Locate the cell with the specified text and output its (X, Y) center coordinate. 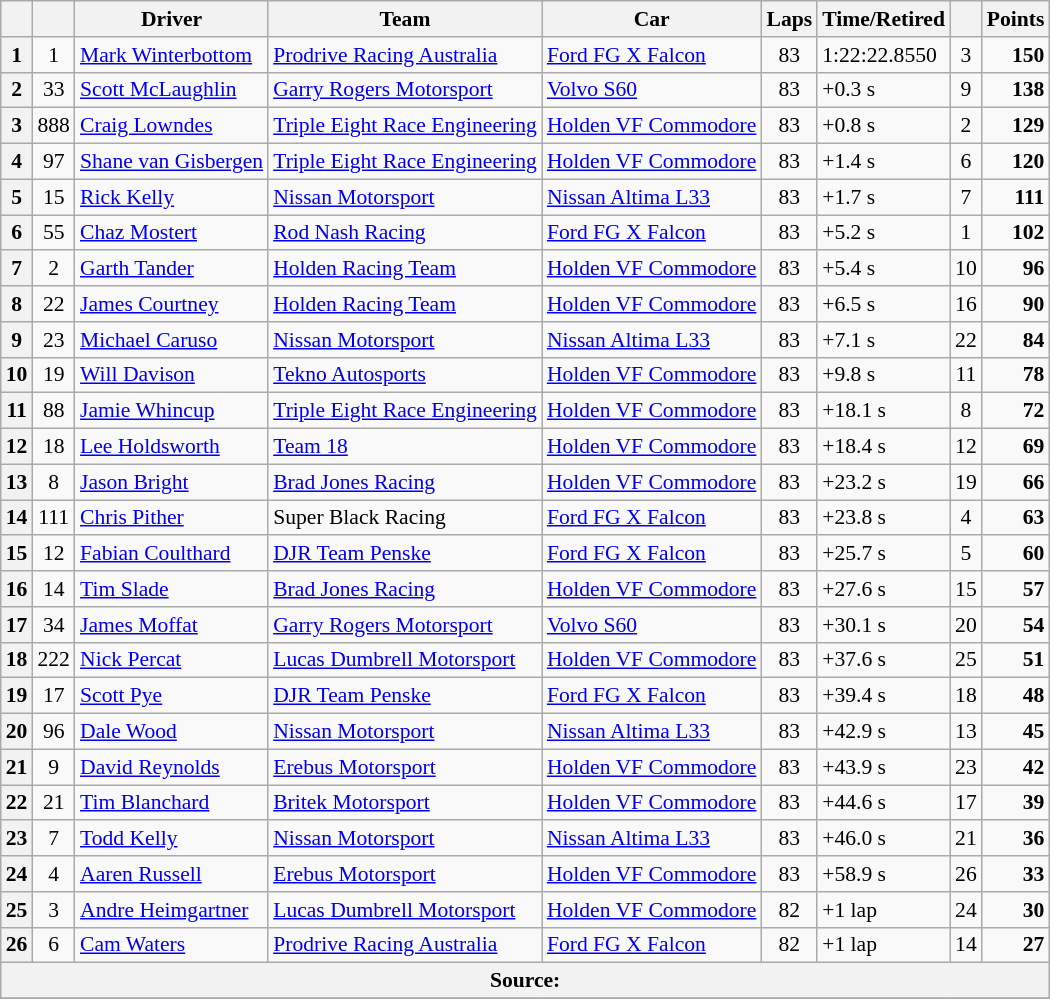
60 (1016, 554)
+6.5 s (884, 304)
Craig Lowndes (172, 126)
Time/Retired (884, 19)
Tekno Autosports (405, 375)
+23.2 s (884, 482)
Will Davison (172, 375)
48 (1016, 696)
+30.1 s (884, 625)
51 (1016, 660)
+0.3 s (884, 90)
Garth Tander (172, 269)
Aaren Russell (172, 874)
+25.7 s (884, 554)
+27.6 s (884, 589)
Rod Nash Racing (405, 233)
+18.1 s (884, 411)
+7.1 s (884, 340)
Super Black Racing (405, 518)
Shane van Gisbergen (172, 162)
39 (1016, 803)
+18.4 s (884, 447)
Source: (526, 981)
Fabian Coulthard (172, 554)
+44.6 s (884, 803)
Britek Motorsport (405, 803)
34 (54, 625)
James Courtney (172, 304)
+43.9 s (884, 767)
150 (1016, 55)
Andre Heimgartner (172, 910)
78 (1016, 375)
138 (1016, 90)
Scott Pye (172, 696)
Team 18 (405, 447)
+5.2 s (884, 233)
Michael Caruso (172, 340)
69 (1016, 447)
+46.0 s (884, 839)
Tim Slade (172, 589)
+9.8 s (884, 375)
36 (1016, 839)
+1.4 s (884, 162)
72 (1016, 411)
888 (54, 126)
129 (1016, 126)
54 (1016, 625)
Tim Blanchard (172, 803)
66 (1016, 482)
55 (54, 233)
Team (405, 19)
Dale Wood (172, 732)
+42.9 s (884, 732)
Scott McLaughlin (172, 90)
+23.8 s (884, 518)
57 (1016, 589)
Mark Winterbottom (172, 55)
63 (1016, 518)
Nick Percat (172, 660)
1:22:22.8550 (884, 55)
Car (652, 19)
84 (1016, 340)
+37.6 s (884, 660)
James Moffat (172, 625)
+58.9 s (884, 874)
+0.8 s (884, 126)
88 (54, 411)
+39.4 s (884, 696)
+5.4 s (884, 269)
Todd Kelly (172, 839)
90 (1016, 304)
27 (1016, 945)
30 (1016, 910)
+1.7 s (884, 197)
222 (54, 660)
45 (1016, 732)
120 (1016, 162)
Laps (789, 19)
Lee Holdsworth (172, 447)
David Reynolds (172, 767)
102 (1016, 233)
97 (54, 162)
Jamie Whincup (172, 411)
Chaz Mostert (172, 233)
Points (1016, 19)
42 (1016, 767)
Cam Waters (172, 945)
Rick Kelly (172, 197)
Jason Bright (172, 482)
Chris Pither (172, 518)
Driver (172, 19)
